Output the [x, y] coordinate of the center of the cell containing the given text.  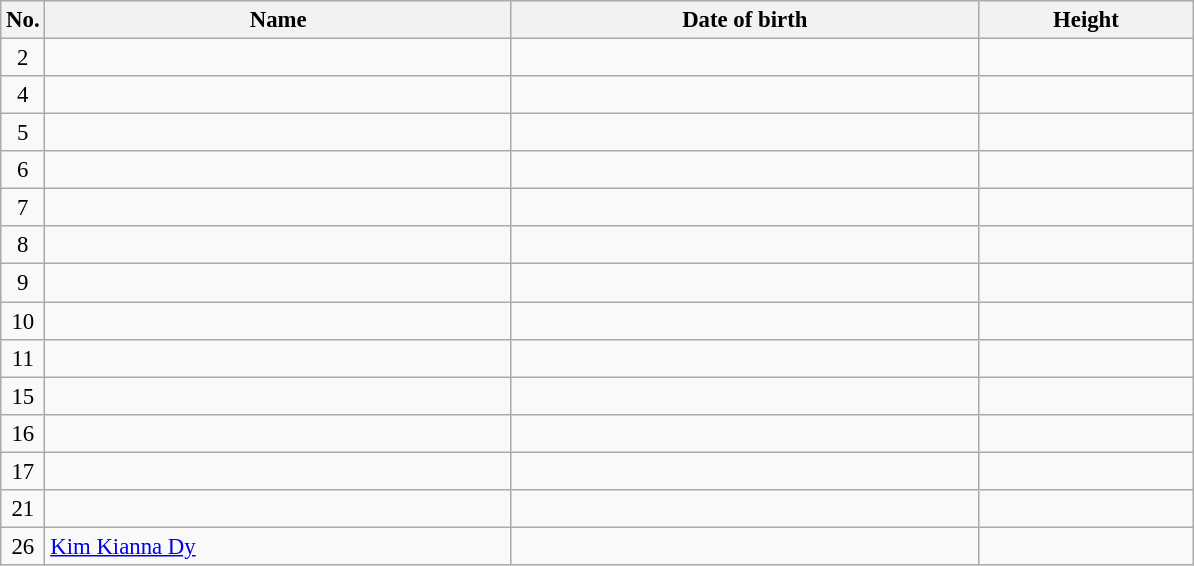
15 [23, 396]
Kim Kianna Dy [278, 546]
11 [23, 358]
Height [1086, 20]
4 [23, 95]
Name [278, 20]
17 [23, 471]
16 [23, 433]
5 [23, 133]
10 [23, 321]
8 [23, 245]
No. [23, 20]
21 [23, 509]
7 [23, 208]
6 [23, 170]
26 [23, 546]
Date of birth [744, 20]
2 [23, 58]
9 [23, 283]
